Extract the [X, Y] coordinate from the center of the cell holding the provided text.  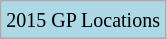
2015 GP Locations [84, 20]
